Search for the cell housing the specified text and yield its (x, y) center coordinate. 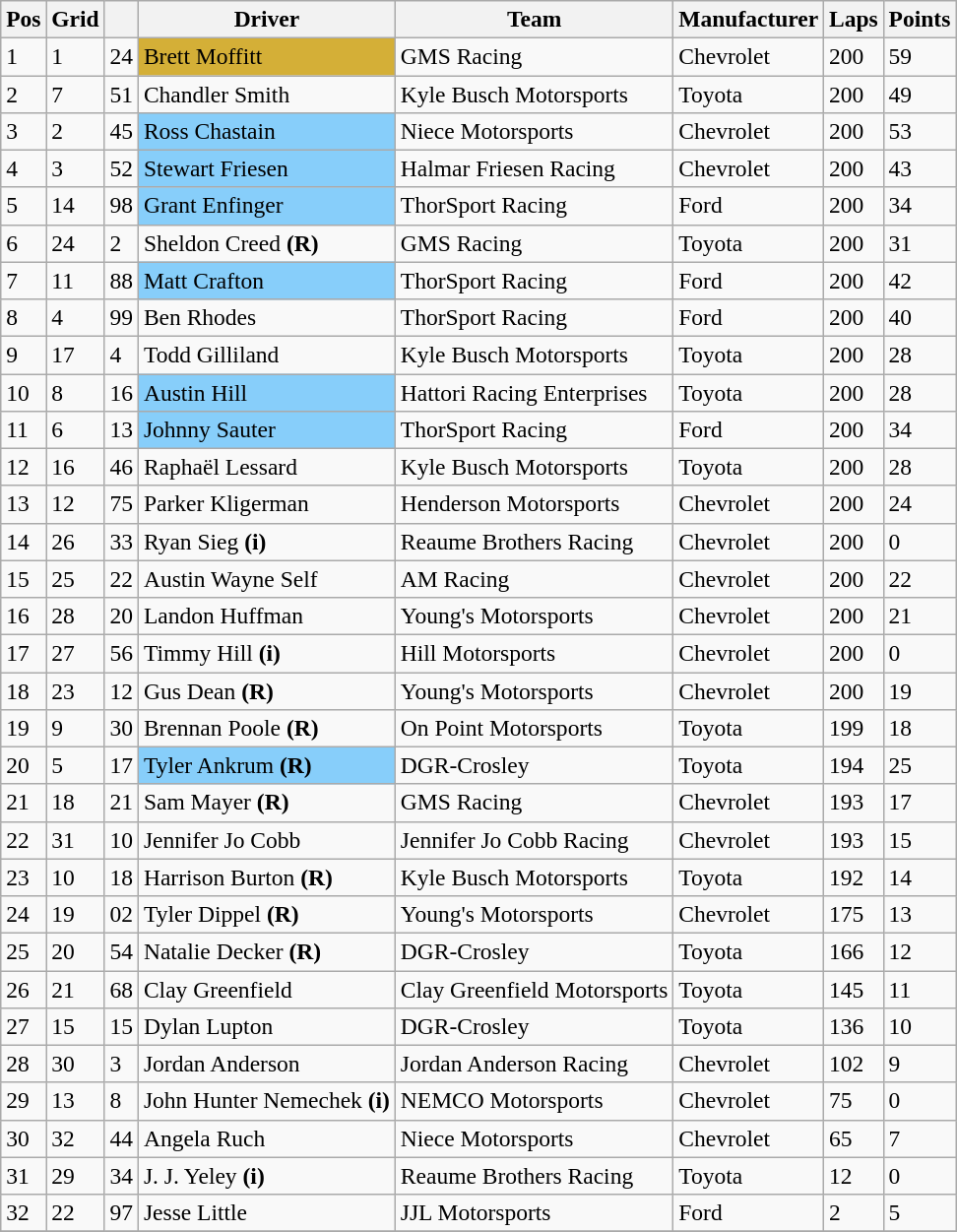
145 (855, 989)
Austin Hill (266, 392)
192 (855, 877)
98 (121, 206)
Driver (266, 19)
97 (121, 1212)
Stewart Friesen (266, 168)
Gus Dean (R) (266, 690)
JJL Motorsports (534, 1212)
Brett Moffitt (266, 56)
199 (855, 728)
Clay Greenfield (266, 989)
Hill Motorsports (534, 653)
99 (121, 317)
Ross Chastain (266, 131)
Sam Mayer (R) (266, 803)
Raphaël Lessard (266, 467)
Johnny Sauter (266, 429)
53 (920, 131)
52 (121, 168)
194 (855, 765)
46 (121, 467)
02 (121, 914)
Halmar Friesen Racing (534, 168)
65 (855, 1138)
51 (121, 94)
Clay Greenfield Motorsports (534, 989)
Jordan Anderson Racing (534, 1064)
Pos (24, 19)
Brennan Poole (R) (266, 728)
John Hunter Nemechek (i) (266, 1101)
88 (121, 281)
166 (855, 951)
Dylan Lupton (266, 1026)
On Point Motorsports (534, 728)
49 (920, 94)
Parker Kligerman (266, 504)
Manufacturer (748, 19)
Team (534, 19)
Tyler Ankrum (R) (266, 765)
Matt Crafton (266, 281)
Henderson Motorsports (534, 504)
44 (121, 1138)
Angela Ruch (266, 1138)
Laps (855, 19)
Hattori Racing Enterprises (534, 392)
Chandler Smith (266, 94)
Grid (75, 19)
56 (121, 653)
33 (121, 542)
Timmy Hill (i) (266, 653)
59 (920, 56)
136 (855, 1026)
Jesse Little (266, 1212)
Jennifer Jo Cobb (266, 840)
Jordan Anderson (266, 1064)
Grant Enfinger (266, 206)
Natalie Decker (R) (266, 951)
54 (121, 951)
43 (920, 168)
Todd Gilliland (266, 355)
Harrison Burton (R) (266, 877)
40 (920, 317)
42 (920, 281)
J. J. Yeley (i) (266, 1176)
102 (855, 1064)
45 (121, 131)
175 (855, 914)
AM Racing (534, 579)
Ben Rhodes (266, 317)
Landon Huffman (266, 616)
Austin Wayne Self (266, 579)
Ryan Sieg (i) (266, 542)
Tyler Dippel (R) (266, 914)
Points (920, 19)
68 (121, 989)
Jennifer Jo Cobb Racing (534, 840)
NEMCO Motorsports (534, 1101)
Sheldon Creed (R) (266, 243)
